Provide the (X, Y) coordinate of the cell's center where the given text is located.  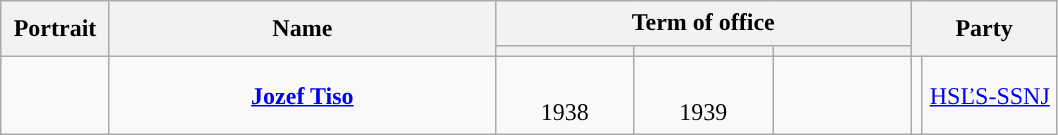
Term of office (703, 24)
Name (302, 29)
Jozef Tiso (302, 95)
Portrait (56, 29)
1938 (564, 95)
HSĽS-SSNJ (990, 95)
Party (984, 29)
1939 (704, 95)
